Output the [x, y] coordinate of the center of the cell containing the given text.  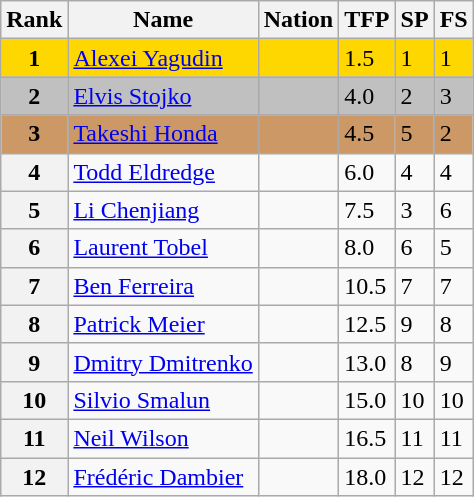
Alexei Yagudin [163, 58]
Name [163, 20]
4.5 [367, 134]
SP [414, 20]
Nation [298, 20]
Laurent Tobel [163, 248]
FS [454, 20]
Dmitry Dmitrenko [163, 362]
Li Chenjiang [163, 210]
Neil Wilson [163, 438]
6.0 [367, 172]
12.5 [367, 324]
16.5 [367, 438]
7.5 [367, 210]
18.0 [367, 477]
Ben Ferreira [163, 286]
Silvio Smalun [163, 400]
10.5 [367, 286]
Frédéric Dambier [163, 477]
Rank [34, 20]
15.0 [367, 400]
4.0 [367, 96]
TFP [367, 20]
13.0 [367, 362]
1.5 [367, 58]
Todd Eldredge [163, 172]
Elvis Stojko [163, 96]
Patrick Meier [163, 324]
Takeshi Honda [163, 134]
8.0 [367, 248]
